Extract the (X, Y) coordinate from the center of the cell holding the provided text.  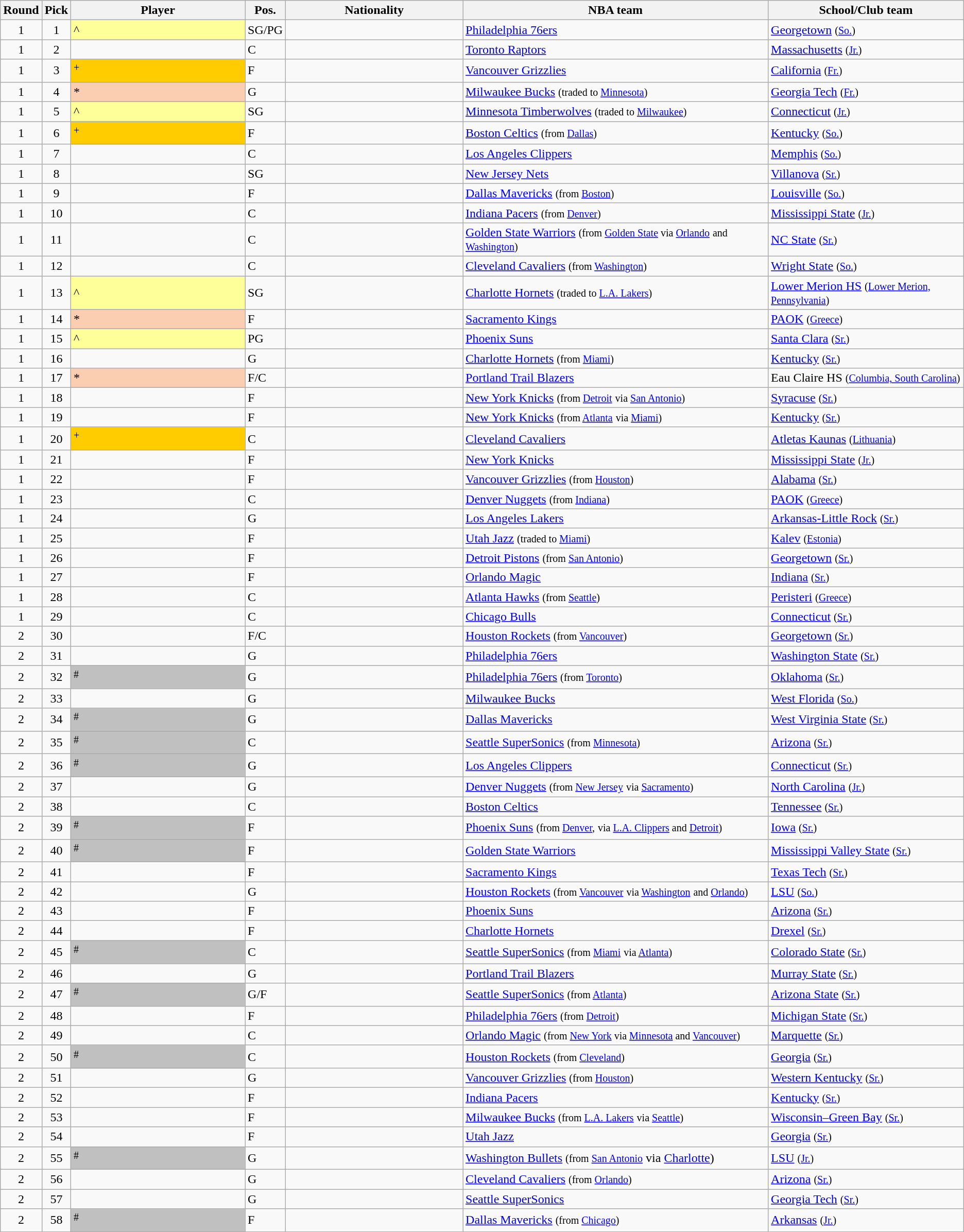
Murray State (Sr.) (866, 973)
14 (56, 319)
58 (56, 1221)
Seattle SuperSonics (from Atlanta) (616, 995)
Georgetown (So.) (866, 30)
Charlotte Hornets (616, 931)
23 (56, 499)
PG (266, 339)
Seattle SuperSonics (from Miami via Atlanta) (616, 952)
43 (56, 911)
SG/PG (266, 30)
Massachusetts (Jr.) (866, 49)
Arkansas-Little Rock (Sr.) (866, 519)
5 (56, 112)
Atlanta Hawks (from Seattle) (616, 597)
4 (56, 92)
Philadelphia 76ers (from Detroit) (616, 1016)
Cleveland Cavaliers (from Orlando) (616, 1179)
Seattle SuperSonics (from Minnesota) (616, 743)
Utah Jazz (616, 1137)
11 (56, 239)
Lower Merion HS (Lower Merion, Pennsylvania) (866, 293)
G/F (266, 995)
50 (56, 1057)
17 (56, 378)
Indiana (Sr.) (866, 577)
West Virginia State (Sr.) (866, 720)
28 (56, 597)
New York Knicks (from Atlanta via Miami) (616, 417)
Milwaukee Bucks (from L.A. Lakers via Seattle) (616, 1117)
15 (56, 339)
School/Club team (866, 10)
Boston Celtics (616, 807)
Player (158, 10)
New York Knicks (from Detroit via San Antonio) (616, 398)
53 (56, 1117)
21 (56, 460)
35 (56, 743)
Pick (56, 10)
25 (56, 538)
33 (56, 698)
55 (56, 1158)
New York Knicks (616, 460)
39 (56, 828)
Dallas Mavericks (616, 720)
Los Angeles Lakers (616, 519)
54 (56, 1137)
Eau Claire HS (Columbia, South Carolina) (866, 378)
Charlotte Hornets (from Miami) (616, 358)
6 (56, 133)
Boston Celtics (from Dallas) (616, 133)
Oklahoma (Sr.) (866, 677)
Nationality (374, 10)
Houston Rockets (from Vancouver via Washington and Orlando) (616, 892)
57 (56, 1199)
48 (56, 1016)
Houston Rockets (from Cleveland) (616, 1057)
Peristeri (Greece) (866, 597)
Mississippi Valley State (Sr.) (866, 851)
13 (56, 293)
Washington Bullets (from San Antonio via Charlotte) (616, 1158)
44 (56, 931)
31 (56, 656)
56 (56, 1179)
37 (56, 787)
Georgia Tech (Fr.) (866, 92)
Minnesota Timberwolves (traded to Milwaukee) (616, 112)
Seattle SuperSonics (616, 1199)
12 (56, 266)
Philadelphia 76ers (from Toronto) (616, 677)
30 (56, 636)
Denver Nuggets (from New Jersey via Sacramento) (616, 787)
Denver Nuggets (from Indiana) (616, 499)
Milwaukee Bucks (616, 698)
Chicago Bulls (616, 617)
3 (56, 71)
32 (56, 677)
Colorado State (Sr.) (866, 952)
Kentucky (So.) (866, 133)
Wright State (So.) (866, 266)
Arizona State (Sr.) (866, 995)
Toronto Raptors (616, 49)
Atletas Kaunas (Lithuania) (866, 439)
40 (56, 851)
Georgia Tech (Sr.) (866, 1199)
Golden State Warriors (616, 851)
19 (56, 417)
29 (56, 617)
Western Kentucky (Sr.) (866, 1078)
18 (56, 398)
Indiana Pacers (616, 1098)
NBA team (616, 10)
38 (56, 807)
Golden State Warriors (from Golden State via Orlando and Washington) (616, 239)
16 (56, 358)
Charlotte Hornets (traded to L.A. Lakers) (616, 293)
51 (56, 1078)
8 (56, 174)
LSU (So.) (866, 892)
Houston Rockets (from Vancouver) (616, 636)
52 (56, 1098)
LSU (Jr.) (866, 1158)
West Florida (So.) (866, 698)
Detroit Pistons (from San Antonio) (616, 558)
Iowa (Sr.) (866, 828)
Cleveland Cavaliers (from Washington) (616, 266)
Cleveland Cavaliers (616, 439)
Texas Tech (Sr.) (866, 872)
36 (56, 765)
North Carolina (Jr.) (866, 787)
Vancouver Grizzlies (616, 71)
Utah Jazz (traded to Miami) (616, 538)
Wisconsin–Green Bay (Sr.) (866, 1117)
24 (56, 519)
26 (56, 558)
Arkansas (Jr.) (866, 1221)
Louisville (So.) (866, 193)
NC State (Sr.) (866, 239)
New Jersey Nets (616, 174)
Marquette (Sr.) (866, 1035)
Milwaukee Bucks (traded to Minnesota) (616, 92)
9 (56, 193)
49 (56, 1035)
Orlando Magic (from New York via Minnesota and Vancouver) (616, 1035)
34 (56, 720)
Tennessee (Sr.) (866, 807)
Drexel (Sr.) (866, 931)
Kalev (Estonia) (866, 538)
Syracuse (Sr.) (866, 398)
27 (56, 577)
46 (56, 973)
Memphis (So.) (866, 154)
41 (56, 872)
Alabama (Sr.) (866, 480)
Washington State (Sr.) (866, 656)
Phoenix Suns (from Denver, via L.A. Clippers and Detroit) (616, 828)
Indiana Pacers (from Denver) (616, 213)
Santa Clara (Sr.) (866, 339)
Dallas Mavericks (from Chicago) (616, 1221)
10 (56, 213)
Villanova (Sr.) (866, 174)
Michigan State (Sr.) (866, 1016)
California (Fr.) (866, 71)
Connecticut (Jr.) (866, 112)
42 (56, 892)
7 (56, 154)
20 (56, 439)
Orlando Magic (616, 577)
45 (56, 952)
Dallas Mavericks (from Boston) (616, 193)
Pos. (266, 10)
47 (56, 995)
Round (21, 10)
22 (56, 480)
